Scan for the cell matching the given text and deliver its [X, Y] coordinate at center. 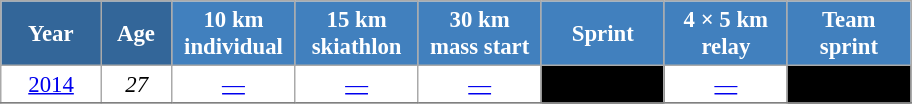
10 km individual [234, 34]
15 km skiathlon [356, 34]
Age [136, 34]
4 × 5 km relay [726, 34]
Year [52, 34]
Team sprint [848, 34]
30 km mass start [480, 34]
27 [136, 85]
Sprint [602, 34]
2014 [52, 85]
